Return the (X, Y) coordinate for the center point of the cell that contains the specified text.  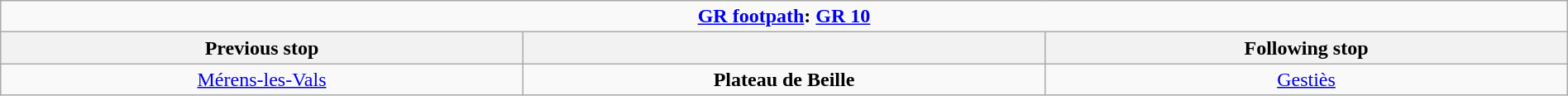
Plateau de Beille (784, 79)
GR footpath: GR 10 (784, 17)
Mérens-les-Vals (262, 79)
Following stop (1307, 48)
Previous stop (262, 48)
Gestiès (1307, 79)
